Determine the [X, Y] coordinate at the center of the cell enclosing the given text.  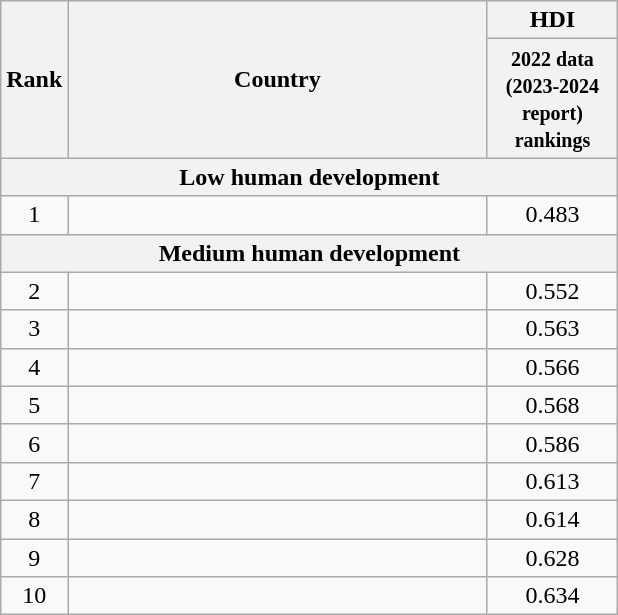
10 [34, 596]
0.552 [552, 291]
0.634 [552, 596]
0.566 [552, 367]
0.568 [552, 405]
8 [34, 519]
5 [34, 405]
HDI [552, 20]
7 [34, 481]
9 [34, 557]
0.613 [552, 481]
Medium human development [310, 253]
Rank [34, 80]
0.586 [552, 443]
0.614 [552, 519]
2 [34, 291]
0.483 [552, 215]
Low human development [310, 177]
1 [34, 215]
6 [34, 443]
Country [278, 80]
4 [34, 367]
2022 data (2023-2024 report) rankings [552, 98]
0.563 [552, 329]
3 [34, 329]
0.628 [552, 557]
